Identify which cell holds the provided text, then report its (X, Y) central coordinate. 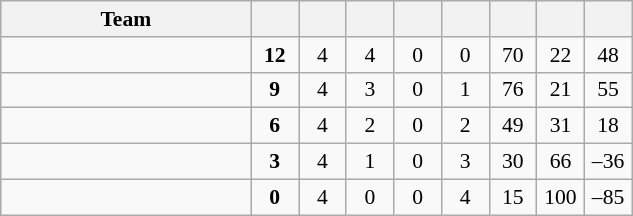
Team (126, 19)
–36 (608, 162)
22 (561, 55)
31 (561, 126)
66 (561, 162)
76 (513, 90)
70 (513, 55)
49 (513, 126)
55 (608, 90)
6 (275, 126)
15 (513, 197)
21 (561, 90)
9 (275, 90)
–85 (608, 197)
100 (561, 197)
12 (275, 55)
48 (608, 55)
30 (513, 162)
18 (608, 126)
